Find where the given text appears and provide that cell's center as (X, Y) coordinate. 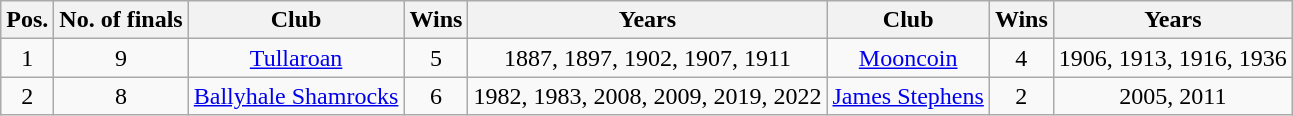
9 (121, 58)
No. of finals (121, 20)
Tullaroan (296, 58)
Mooncoin (908, 58)
4 (1021, 58)
1887, 1897, 1902, 1907, 1911 (648, 58)
2005, 2011 (1172, 96)
6 (436, 96)
5 (436, 58)
1 (28, 58)
1982, 1983, 2008, 2009, 2019, 2022 (648, 96)
Pos. (28, 20)
Ballyhale Shamrocks (296, 96)
8 (121, 96)
James Stephens (908, 96)
1906, 1913, 1916, 1936 (1172, 58)
